Return the (X, Y) coordinate for the center point of the cell that contains the specified text.  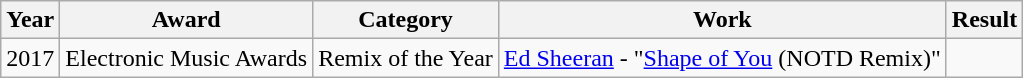
2017 (30, 58)
Electronic Music Awards (186, 58)
Result (984, 20)
Category (406, 20)
Year (30, 20)
Ed Sheeran - "Shape of You (NOTD Remix)" (722, 58)
Remix of the Year (406, 58)
Award (186, 20)
Work (722, 20)
